Pinpoint the cell where the given text exists, returning its (X, Y) midpoint coordinate. 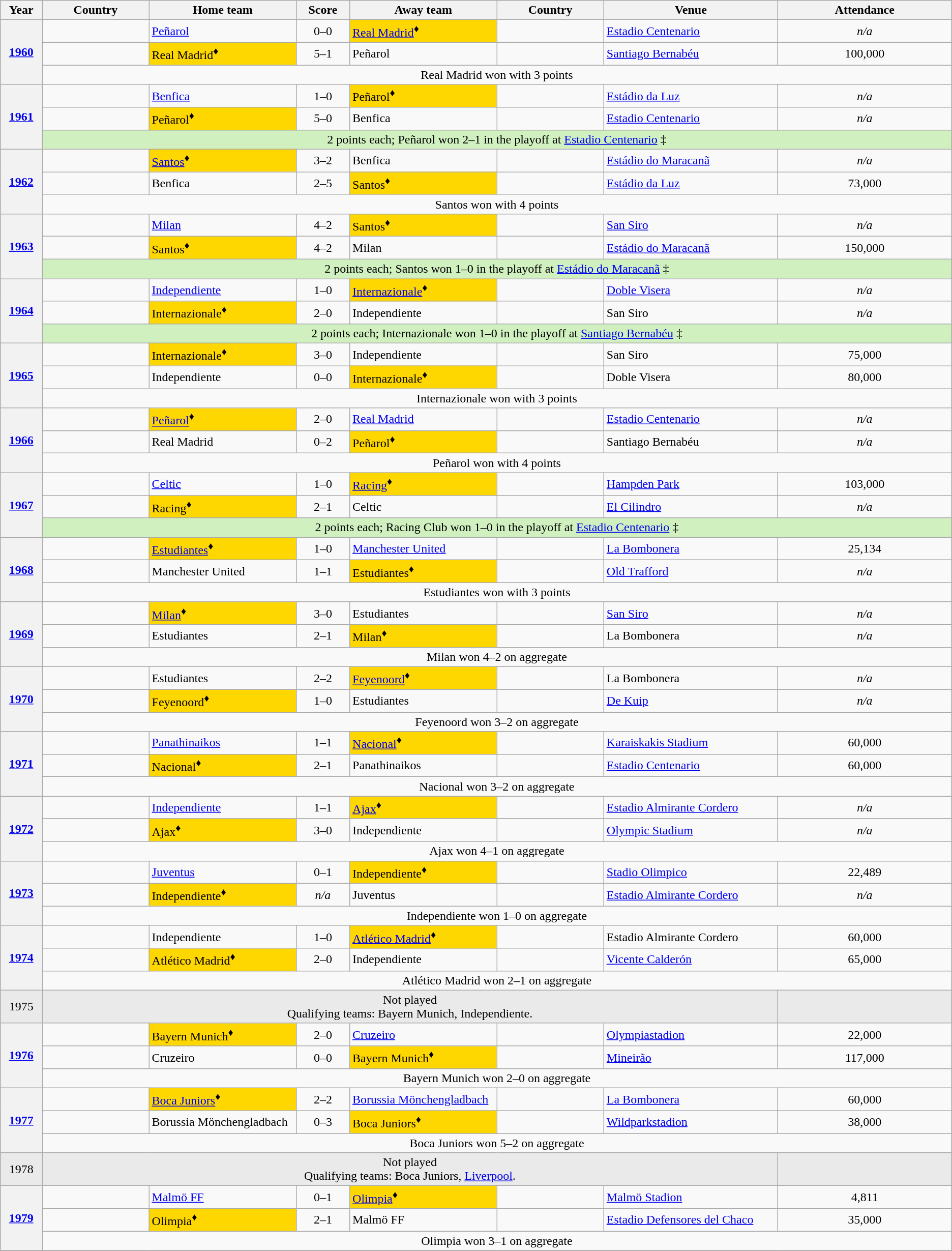
Home team (223, 10)
1964 (21, 311)
Malmö Stadion (691, 1198)
Attendance (865, 10)
2 points each; Santos won 1–0 in the playoff at Estádio do Maracanã ‡ (497, 269)
1972 (21, 828)
25,134 (865, 548)
22,000 (865, 1035)
1976 (21, 1055)
1969 (21, 634)
4,811 (865, 1198)
Not playedQualifying teams: Boca Juniors, Liverpool. (410, 1169)
Bayern Munich won 2–0 on aggregate (497, 1079)
35,000 (865, 1220)
65,000 (865, 959)
Olympiastadion (691, 1035)
3–2 (322, 161)
Peñarol won with 4 points (497, 463)
Internazionale won with 3 points (497, 398)
Wildparkstadion (691, 1122)
1960 (21, 52)
1962 (21, 181)
2 points each; Racing Club won 1–0 in the playoff at Estadio Centenario ‡ (497, 528)
Vicente Calderón (691, 959)
Real Madrid won with 3 points (497, 75)
75,000 (865, 355)
Not playedQualifying teams: Bayern Munich, Independiente. (410, 1006)
1965 (21, 375)
150,000 (865, 248)
1967 (21, 505)
Year (21, 10)
2–5 (322, 183)
De Kuip (691, 701)
0–2 (322, 442)
1971 (21, 764)
1968 (21, 570)
1966 (21, 441)
Santos won with 4 points (497, 204)
Feyenoord won 3–2 on aggregate (497, 722)
Old Trafford (691, 572)
Mineirão (691, 1057)
Milan won 4–2 on aggregate (497, 657)
1970 (21, 699)
1973 (21, 893)
Olympic Stadium (691, 830)
Hampden Park (691, 484)
Olimpia won 3–1 on aggregate (497, 1241)
100,000 (865, 54)
Independiente won 1–0 on aggregate (497, 916)
117,000 (865, 1057)
Nacional won 3–2 on aggregate (497, 787)
2 points each; Peñarol won 2–1 in the playoff at Estadio Centenario ‡ (497, 139)
Score (322, 10)
Boca Juniors won 5–2 on aggregate (497, 1143)
1975 (21, 1006)
22,489 (865, 872)
Atlético Madrid won 2–1 on aggregate (497, 980)
73,000 (865, 183)
1961 (21, 117)
103,000 (865, 484)
1963 (21, 246)
5–0 (322, 119)
38,000 (865, 1122)
El Cilindro (691, 507)
80,000 (865, 377)
0–3 (322, 1122)
1977 (21, 1120)
1979 (21, 1218)
Venue (691, 10)
Estudiantes won with 3 points (497, 592)
1974 (21, 957)
Karaiskakis Stadium (691, 743)
2 points each; Internazionale won 1–0 in the playoff at Santiago Bernabéu ‡ (497, 334)
Ajax won 4–1 on aggregate (497, 851)
Stadio Olimpico (691, 872)
Estadio Defensores del Chaco (691, 1220)
1978 (21, 1169)
5–1 (322, 54)
Away team (423, 10)
